Search for the cell housing the specified text and yield its (X, Y) center coordinate. 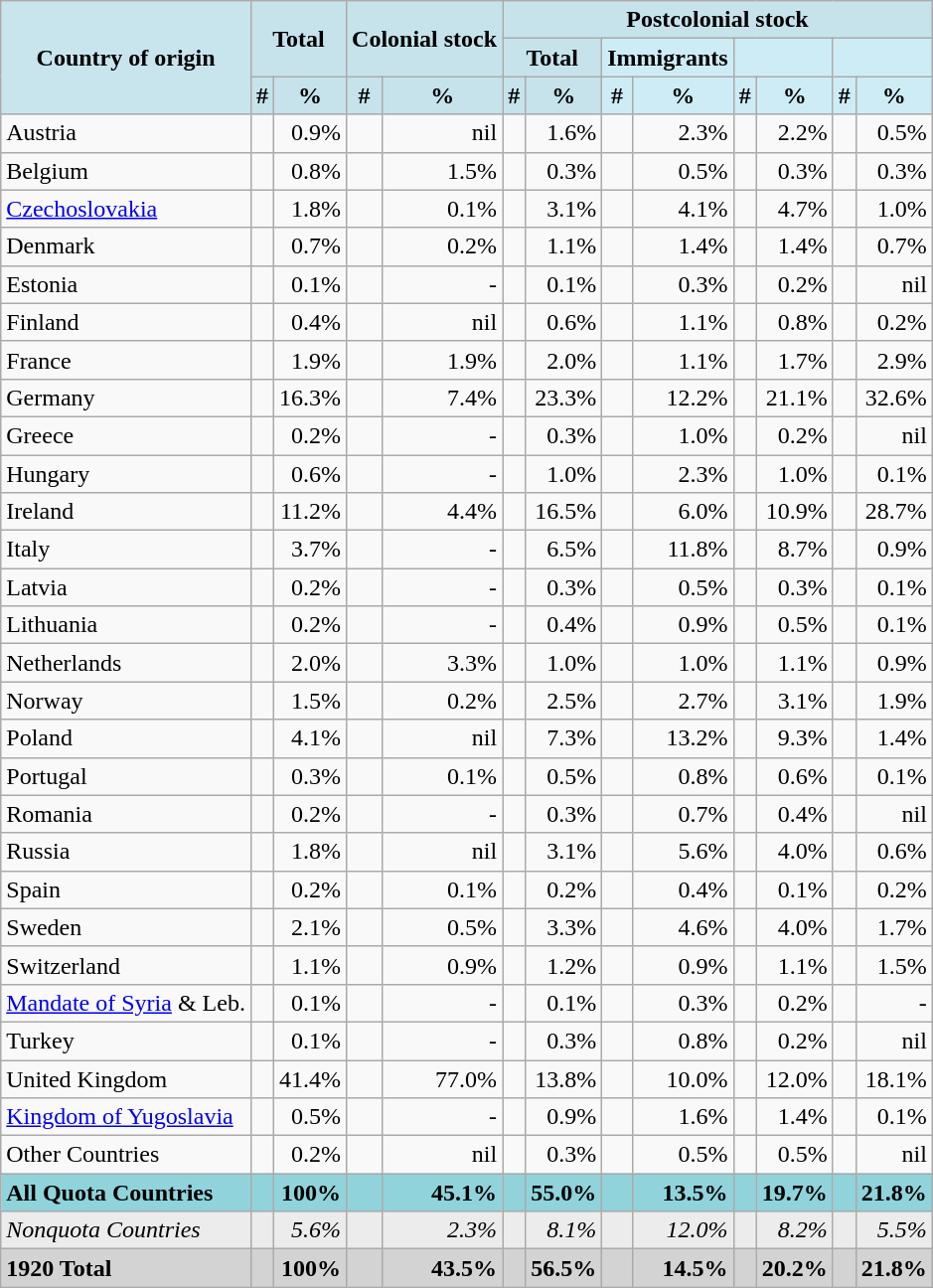
10.9% (795, 512)
Finland (126, 322)
14.5% (683, 1268)
13.8% (564, 1078)
16.3% (310, 398)
2.5% (564, 701)
Belgium (126, 171)
France (126, 360)
16.5% (564, 512)
45.1% (443, 1193)
6.0% (683, 512)
9.3% (795, 738)
1920 Total (126, 1268)
1.2% (564, 965)
Germany (126, 398)
Hungary (126, 474)
All Quota Countries (126, 1193)
13.2% (683, 738)
20.2% (795, 1268)
56.5% (564, 1268)
Nonquota Countries (126, 1230)
13.5% (683, 1193)
32.6% (894, 398)
23.3% (564, 398)
Spain (126, 889)
Romania (126, 814)
8.7% (795, 550)
Ireland (126, 512)
10.0% (683, 1078)
Colonial stock (425, 39)
Netherlands (126, 663)
Switzerland (126, 965)
2.1% (310, 927)
Portugal (126, 776)
Postcolonial stock (717, 20)
6.5% (564, 550)
Italy (126, 550)
Russia (126, 852)
11.8% (683, 550)
18.1% (894, 1078)
Sweden (126, 927)
United Kingdom (126, 1078)
28.7% (894, 512)
Austria (126, 133)
12.2% (683, 398)
7.3% (564, 738)
11.2% (310, 512)
21.1% (795, 398)
Estonia (126, 284)
Country of origin (126, 58)
Norway (126, 701)
8.1% (564, 1230)
Greece (126, 435)
Czechoslovakia (126, 209)
Latvia (126, 587)
Poland (126, 738)
2.9% (894, 360)
Mandate of Syria & Leb. (126, 1003)
5.5% (894, 1230)
4.6% (683, 927)
4.4% (443, 512)
41.4% (310, 1078)
Turkey (126, 1041)
55.0% (564, 1193)
Immigrants (668, 58)
Lithuania (126, 625)
Denmark (126, 246)
19.7% (795, 1193)
77.0% (443, 1078)
43.5% (443, 1268)
8.2% (795, 1230)
2.7% (683, 701)
7.4% (443, 398)
Kingdom of Yugoslavia (126, 1117)
3.7% (310, 550)
4.7% (795, 209)
2.2% (795, 133)
Other Countries (126, 1155)
